Pinpoint the cell where the given text exists, returning its [X, Y] midpoint coordinate. 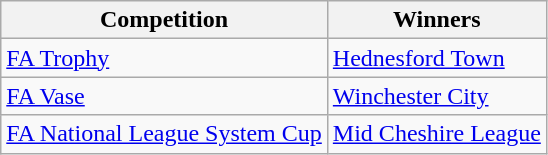
FA Vase [164, 96]
FA National League System Cup [164, 134]
Mid Cheshire League [436, 134]
FA Trophy [164, 58]
Winchester City [436, 96]
Winners [436, 20]
Competition [164, 20]
Hednesford Town [436, 58]
